Output the (x, y) coordinate of the center of the cell containing the given text.  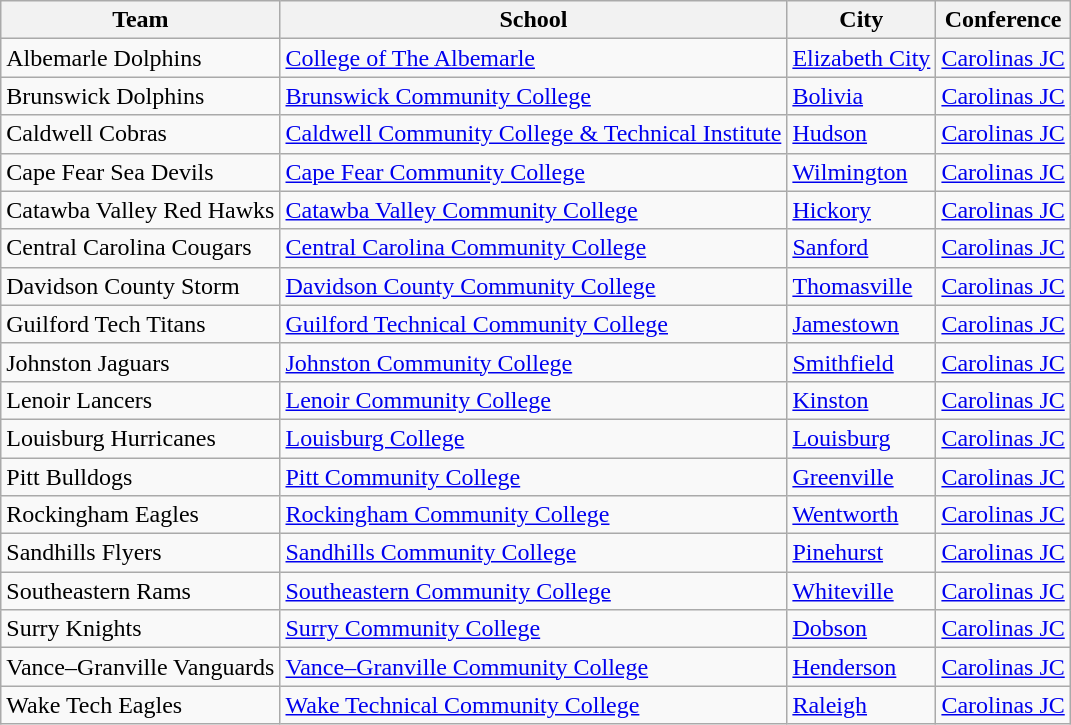
Jamestown (862, 324)
School (534, 20)
Hickory (862, 210)
Smithfield (862, 362)
Cape Fear Community College (534, 172)
City (862, 20)
Pitt Community College (534, 477)
Albemarle Dolphins (140, 58)
Dobson (862, 629)
Sandhills Flyers (140, 553)
Pinehurst (862, 553)
Davidson County Community College (534, 286)
Louisburg Hurricanes (140, 438)
Thomasville (862, 286)
Wake Technical Community College (534, 705)
Henderson (862, 667)
Pitt Bulldogs (140, 477)
Wentworth (862, 515)
Vance–Granville Community College (534, 667)
Hudson (862, 134)
Guilford Technical Community College (534, 324)
Surry Knights (140, 629)
Sandhills Community College (534, 553)
College of The Albemarle (534, 58)
Brunswick Dolphins (140, 96)
Caldwell Cobras (140, 134)
Catawba Valley Red Hawks (140, 210)
Conference (1003, 20)
Sanford (862, 248)
Surry Community College (534, 629)
Louisburg College (534, 438)
Louisburg (862, 438)
Wilmington (862, 172)
Southeastern Rams (140, 591)
Wake Tech Eagles (140, 705)
Central Carolina Cougars (140, 248)
Brunswick Community College (534, 96)
Catawba Valley Community College (534, 210)
Bolivia (862, 96)
Kinston (862, 400)
Vance–Granville Vanguards (140, 667)
Guilford Tech Titans (140, 324)
Rockingham Eagles (140, 515)
Lenoir Lancers (140, 400)
Greenville (862, 477)
Raleigh (862, 705)
Rockingham Community College (534, 515)
Elizabeth City (862, 58)
Caldwell Community College & Technical Institute (534, 134)
Team (140, 20)
Cape Fear Sea Devils (140, 172)
Johnston Community College (534, 362)
Central Carolina Community College (534, 248)
Lenoir Community College (534, 400)
Johnston Jaguars (140, 362)
Southeastern Community College (534, 591)
Whiteville (862, 591)
Davidson County Storm (140, 286)
